From the cell containing the given text, extract its center point as (x, y) coordinate. 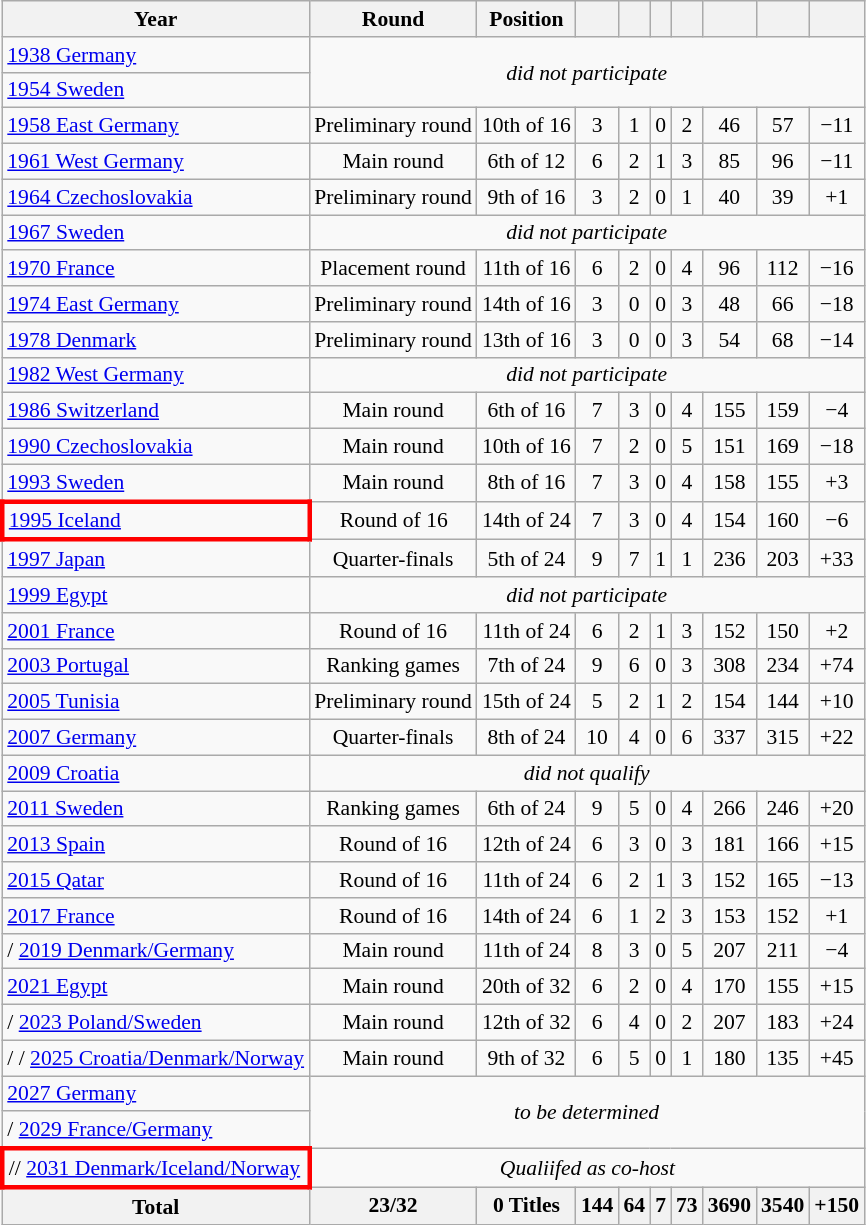
6th of 16 (526, 411)
10 (598, 738)
2011 Sweden (156, 809)
5th of 24 (526, 558)
Total (156, 1206)
15th of 24 (526, 702)
1995 Iceland (156, 520)
2021 Egypt (156, 987)
2005 Tunisia (156, 702)
2027 Germany (156, 1094)
Position (526, 19)
+45 (836, 1058)
211 (782, 951)
−16 (836, 269)
1958 East Germany (156, 126)
1990 Czechoslovakia (156, 447)
246 (782, 809)
+2 (836, 631)
3540 (782, 1206)
57 (782, 126)
1993 Sweden (156, 482)
+10 (836, 702)
54 (730, 340)
112 (782, 269)
0 Titles (526, 1206)
−6 (836, 520)
Round (393, 19)
11th of 16 (526, 269)
1997 Japan (156, 558)
Qualiifed as co-host (586, 1168)
20th of 32 (526, 987)
8 (598, 951)
315 (782, 738)
1954 Sweden (156, 90)
234 (782, 666)
46 (730, 126)
+3 (836, 482)
160 (782, 520)
39 (782, 197)
2007 Germany (156, 738)
337 (730, 738)
+20 (836, 809)
23/32 (393, 1206)
8th of 16 (526, 482)
1970 France (156, 269)
−13 (836, 880)
266 (730, 809)
151 (730, 447)
+74 (836, 666)
183 (782, 1023)
/ 2023 Poland/Sweden (156, 1023)
135 (782, 1058)
2001 France (156, 631)
153 (730, 916)
48 (730, 304)
180 (730, 1058)
+22 (836, 738)
6th of 12 (526, 162)
181 (730, 845)
1978 Denmark (156, 340)
+24 (836, 1023)
Year (156, 19)
13th of 16 (526, 340)
2015 Qatar (156, 880)
85 (730, 162)
1967 Sweden (156, 233)
203 (782, 558)
1982 West Germany (156, 375)
/ 2019 Denmark/Germany (156, 951)
2013 Spain (156, 845)
9th of 32 (526, 1058)
did not qualify (586, 773)
169 (782, 447)
6th of 24 (526, 809)
159 (782, 411)
166 (782, 845)
68 (782, 340)
236 (730, 558)
12th of 32 (526, 1023)
2017 France (156, 916)
/ / 2025 Croatia/Denmark/Norway (156, 1058)
1964 Czechoslovakia (156, 197)
/ 2029 France/Germany (156, 1130)
7th of 24 (526, 666)
to be determined (586, 1112)
64 (634, 1206)
150 (782, 631)
3690 (730, 1206)
40 (730, 197)
170 (730, 987)
66 (782, 304)
158 (730, 482)
12th of 24 (526, 845)
Placement round (393, 269)
308 (730, 666)
1938 Germany (156, 55)
1986 Switzerland (156, 411)
−14 (836, 340)
73 (687, 1206)
165 (782, 880)
8th of 24 (526, 738)
1974 East Germany (156, 304)
+33 (836, 558)
2003 Portugal (156, 666)
// 2031 Denmark/Iceland/Norway (156, 1168)
1961 West Germany (156, 162)
+150 (836, 1206)
1999 Egypt (156, 595)
9th of 16 (526, 197)
14th of 16 (526, 304)
2009 Croatia (156, 773)
